Identify which cell holds the provided text, then report its (x, y) central coordinate. 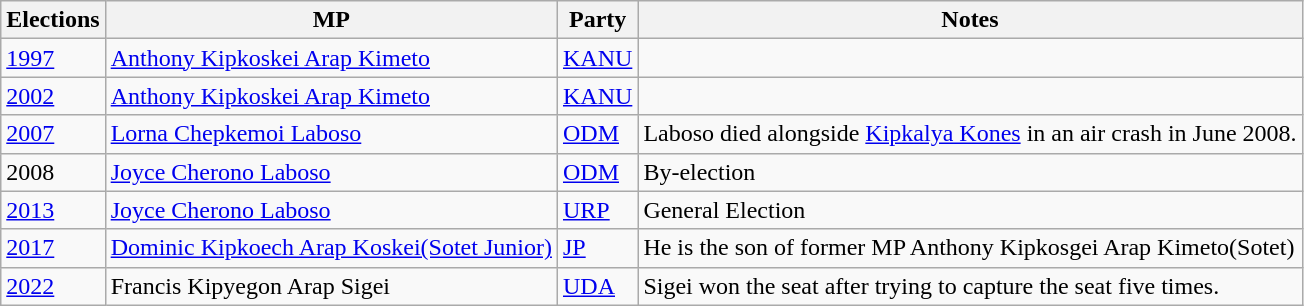
2008 (53, 172)
URP (597, 210)
By-election (970, 172)
He is the son of former MP Anthony Kipkosgei Arap Kimeto(Sotet) (970, 248)
MP (331, 20)
Lorna Chepkemoi Laboso (331, 134)
Elections (53, 20)
2007 (53, 134)
Sigei won the seat after trying to capture the seat five times. (970, 286)
JP (597, 248)
Dominic Kipkoech Arap Koskei(Sotet Junior) (331, 248)
2017 (53, 248)
Laboso died alongside Kipkalya Kones in an air crash in June 2008. (970, 134)
UDA (597, 286)
General Election (970, 210)
2002 (53, 96)
Francis Kipyegon Arap Sigei (331, 286)
2022 (53, 286)
2013 (53, 210)
Notes (970, 20)
1997 (53, 58)
Party (597, 20)
